Identify which cell holds the provided text, then report its [X, Y] central coordinate. 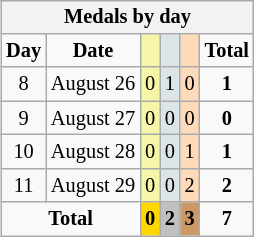
8 [24, 84]
3 [190, 219]
Medals by day [128, 17]
August 27 [93, 118]
August 28 [93, 152]
9 [24, 118]
August 29 [93, 185]
7 [227, 219]
10 [24, 152]
Date [93, 51]
August 26 [93, 84]
Day [24, 51]
11 [24, 185]
